Provide the (X, Y) coordinate of the cell's center where the given text is located.  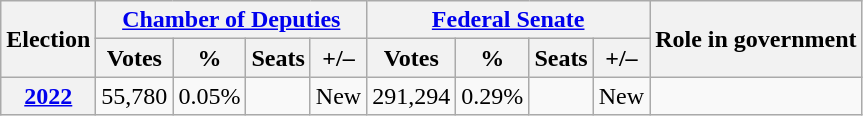
0.05% (210, 96)
0.29% (492, 96)
55,780 (134, 96)
291,294 (412, 96)
2022 (48, 96)
Role in government (756, 39)
Federal Senate (508, 20)
Chamber of Deputies (232, 20)
Election (48, 39)
